Return the (X, Y) coordinate for the center point of the cell that contains the specified text.  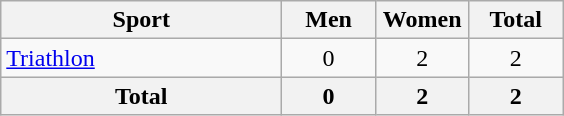
Triathlon (142, 58)
Women (422, 20)
Sport (142, 20)
Men (329, 20)
